Find where the given text appears and provide that cell's center as [X, Y] coordinate. 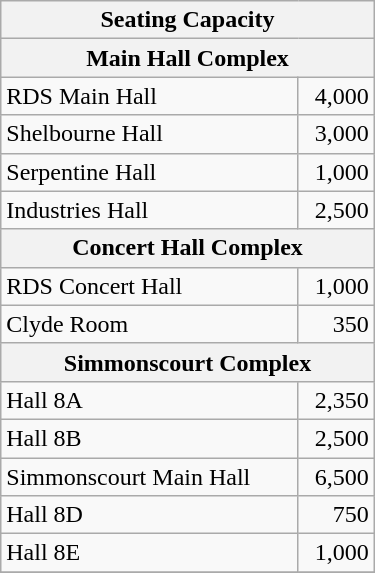
3,000 [336, 134]
RDS Main Hall [150, 96]
Seating Capacity [188, 20]
Shelbourne Hall [150, 134]
RDS Concert Hall [150, 286]
Hall 8B [150, 438]
Concert Hall Complex [188, 248]
Hall 8A [150, 400]
Simmonscourt Main Hall [150, 477]
Industries Hall [150, 210]
Hall 8D [150, 515]
Hall 8E [150, 553]
Serpentine Hall [150, 172]
750 [336, 515]
Clyde Room [150, 324]
2,350 [336, 400]
350 [336, 324]
Main Hall Complex [188, 58]
Simmonscourt Complex [188, 362]
6,500 [336, 477]
4,000 [336, 96]
